For the text-containing cell, return its midpoint in [X, Y] coordinate format. 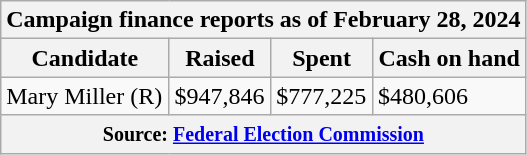
Source: Federal Election Commission [264, 134]
Cash on hand [449, 58]
$480,606 [449, 96]
$777,225 [322, 96]
Campaign finance reports as of February 28, 2024 [264, 20]
Mary Miller (R) [85, 96]
Raised [220, 58]
$947,846 [220, 96]
Spent [322, 58]
Candidate [85, 58]
